Locate the cell with the specified text and output its [x, y] center coordinate. 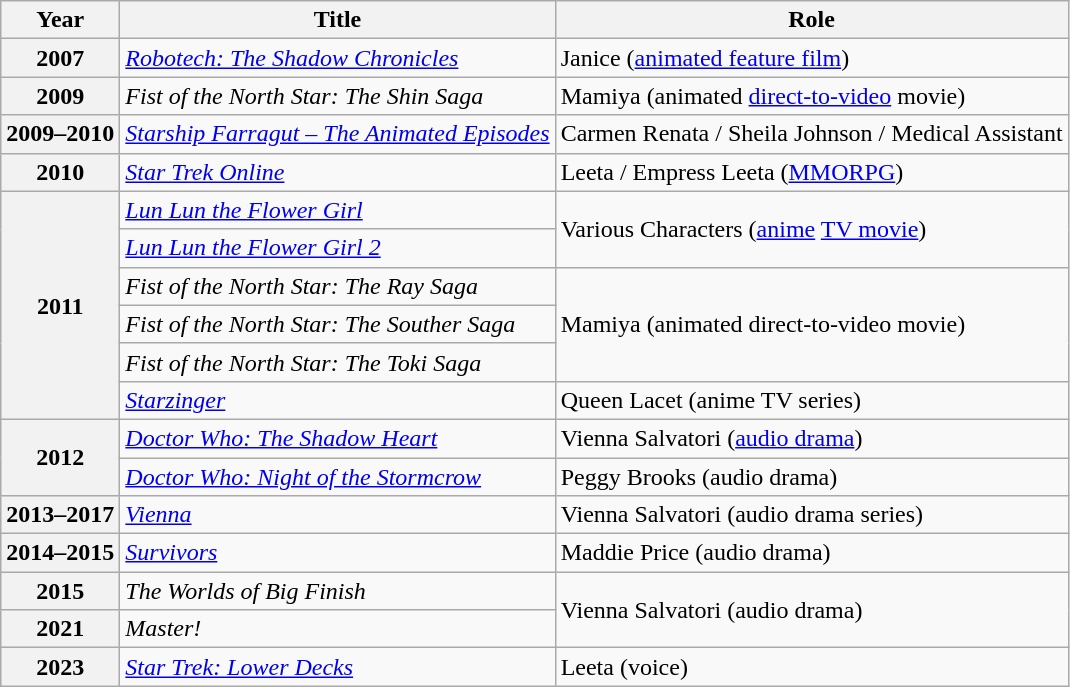
Lun Lun the Flower Girl 2 [338, 248]
Queen Lacet (anime TV series) [812, 400]
Vienna Salvatori (audio drama series) [812, 515]
Fist of the North Star: The Ray Saga [338, 286]
2013–2017 [60, 515]
Peggy Brooks (audio drama) [812, 477]
Starship Farragut – The Animated Episodes [338, 134]
Janice (animated feature film) [812, 58]
2023 [60, 667]
Survivors [338, 553]
Fist of the North Star: The Souther Saga [338, 324]
Carmen Renata / Sheila Johnson / Medical Assistant [812, 134]
Leeta / Empress Leeta (MMORPG) [812, 172]
2011 [60, 305]
Title [338, 20]
2007 [60, 58]
Leeta (voice) [812, 667]
2009 [60, 96]
Year [60, 20]
Vienna [338, 515]
Doctor Who: The Shadow Heart [338, 438]
Lun Lun the Flower Girl [338, 210]
Fist of the North Star: The Toki Saga [338, 362]
Doctor Who: Night of the Stormcrow [338, 477]
Starzinger [338, 400]
2015 [60, 591]
Maddie Price (audio drama) [812, 553]
2009–2010 [60, 134]
Master! [338, 629]
Fist of the North Star: The Shin Saga [338, 96]
2012 [60, 457]
Robotech: The Shadow Chronicles [338, 58]
Various Characters (anime TV movie) [812, 229]
Star Trek Online [338, 172]
Role [812, 20]
The Worlds of Big Finish [338, 591]
2010 [60, 172]
2021 [60, 629]
Star Trek: Lower Decks [338, 667]
2014–2015 [60, 553]
